Find where the given text appears and provide that cell's center as [X, Y] coordinate. 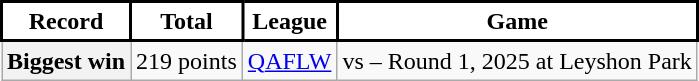
Game [517, 22]
Biggest win [66, 60]
QAFLW [290, 60]
Total [187, 22]
vs – Round 1, 2025 at Leyshon Park [517, 60]
League [290, 22]
219 points [187, 60]
Record [66, 22]
